Determine the (X, Y) coordinate at the center of the cell enclosing the given text.  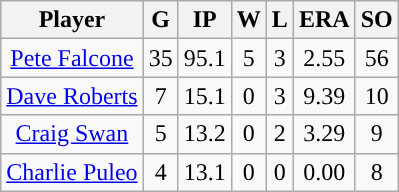
Player (72, 20)
13.1 (204, 172)
ERA (324, 20)
G (160, 20)
9.39 (324, 96)
7 (160, 96)
9 (376, 134)
Pete Falcone (72, 58)
4 (160, 172)
56 (376, 58)
8 (376, 172)
SO (376, 20)
10 (376, 96)
35 (160, 58)
L (280, 20)
0.00 (324, 172)
15.1 (204, 96)
2.55 (324, 58)
IP (204, 20)
3.29 (324, 134)
W (248, 20)
2 (280, 134)
Charlie Puleo (72, 172)
Craig Swan (72, 134)
Dave Roberts (72, 96)
13.2 (204, 134)
95.1 (204, 58)
